Capture the cell that displays the provided text and extract its (x, y) central coordinate. 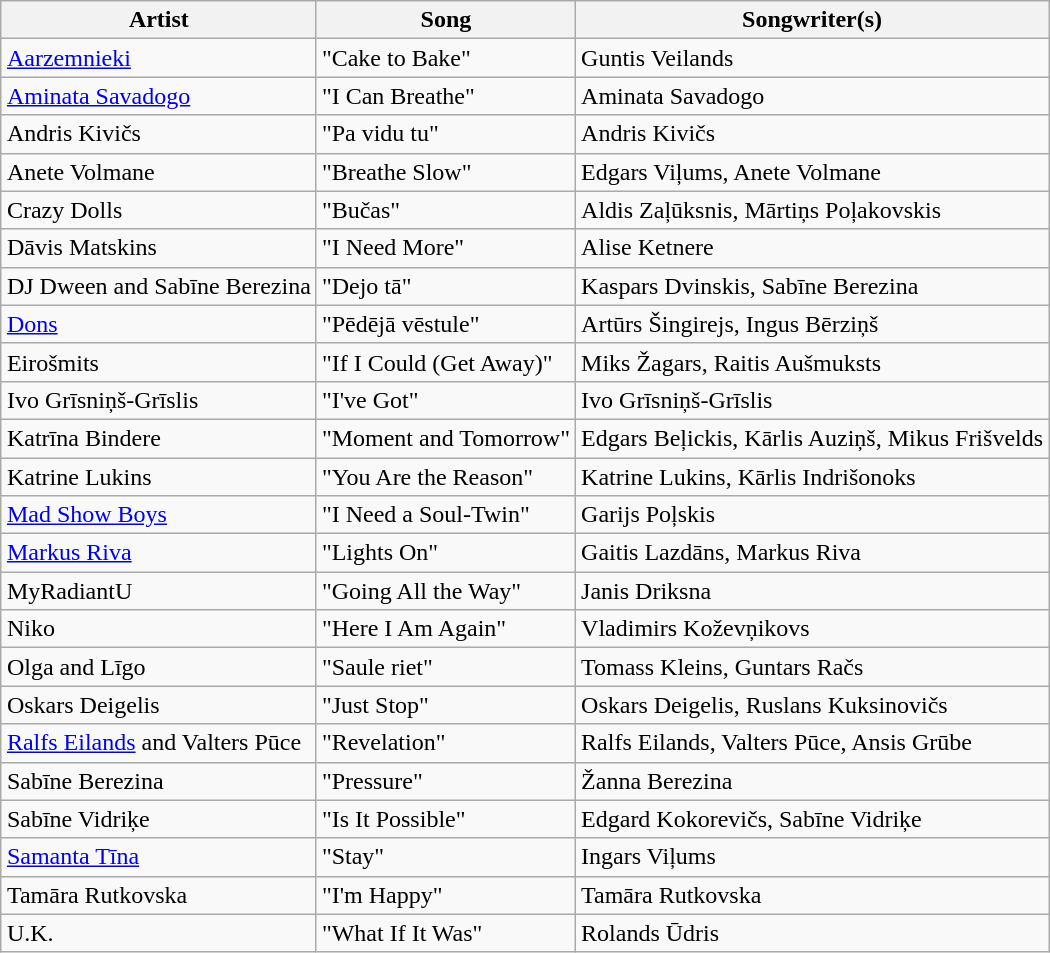
Edgard Kokorevičs, Sabīne Vidriķe (812, 819)
"Stay" (446, 857)
Miks Žagars, Raitis Aušmuksts (812, 362)
Songwriter(s) (812, 20)
MyRadiantU (158, 591)
Oskars Deigelis (158, 705)
"Saule riet" (446, 667)
Tomass Kleins, Guntars Račs (812, 667)
Edgars Viļums, Anete Volmane (812, 172)
Dāvis Matskins (158, 248)
"Pressure" (446, 781)
"If I Could (Get Away)" (446, 362)
Katrine Lukins, Kārlis Indrišonoks (812, 477)
"I Need More" (446, 248)
U.K. (158, 933)
"Pa vidu tu" (446, 134)
Eirošmits (158, 362)
Katrine Lukins (158, 477)
"Bučas" (446, 210)
Vladimirs Koževņikovs (812, 629)
"I've Got" (446, 400)
"I Need a Soul-Twin" (446, 515)
"Going All the Way" (446, 591)
Rolands Ūdris (812, 933)
"Lights On" (446, 553)
Anete Volmane (158, 172)
Ralfs Eilands, Valters Pūce, Ansis Grūbe (812, 743)
"Pēdējā vēstule" (446, 324)
Žanna Berezina (812, 781)
"I'm Happy" (446, 895)
Mad Show Boys (158, 515)
Garijs Poļskis (812, 515)
Dons (158, 324)
DJ Dween and Sabīne Berezina (158, 286)
Aldis Zaļūksnis, Mārtiņs Poļakovskis (812, 210)
Markus Riva (158, 553)
"Moment and Tomorrow" (446, 438)
Olga and Līgo (158, 667)
Aarzemnieki (158, 58)
Janis Driksna (812, 591)
"Is It Possible" (446, 819)
Oskars Deigelis, Ruslans Kuksinovičs (812, 705)
Ralfs Eilands and Valters Pūce (158, 743)
Gaitis Lazdāns, Markus Riva (812, 553)
Artist (158, 20)
Crazy Dolls (158, 210)
Alise Ketnere (812, 248)
Sabīne Vidriķe (158, 819)
Guntis Veilands (812, 58)
Samanta Tīna (158, 857)
"Breathe Slow" (446, 172)
"Just Stop" (446, 705)
Niko (158, 629)
"You Are the Reason" (446, 477)
Katrīna Bindere (158, 438)
Song (446, 20)
Sabīne Berezina (158, 781)
"Cake to Bake" (446, 58)
"I Can Breathe" (446, 96)
Ingars Viļums (812, 857)
Kaspars Dvinskis, Sabīne Berezina (812, 286)
"What If It Was" (446, 933)
"Dejo tā" (446, 286)
Artūrs Šingirejs, Ingus Bērziņš (812, 324)
"Revelation" (446, 743)
"Here I Am Again" (446, 629)
Edgars Beļickis, Kārlis Auziņš, Mikus Frišvelds (812, 438)
